From the cell containing the given text, extract its center point as (X, Y) coordinate. 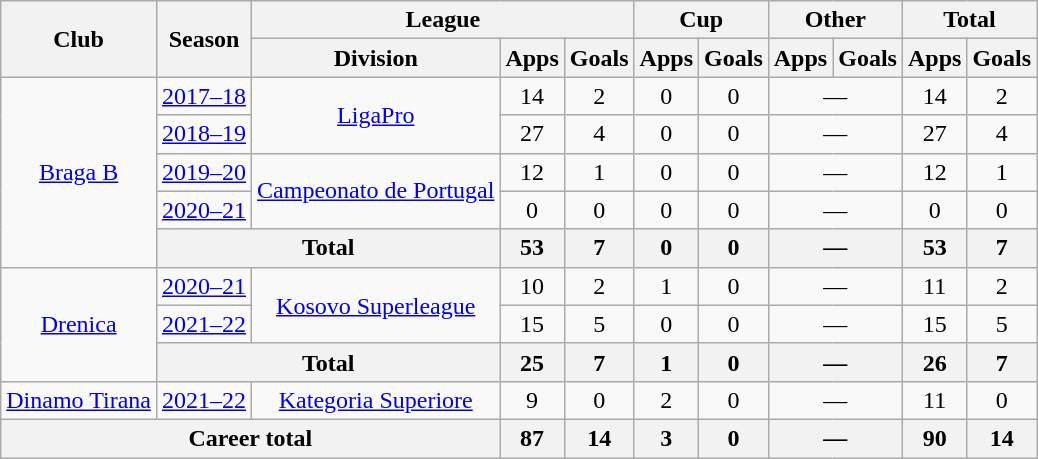
Dinamo Tirana (79, 400)
10 (532, 286)
26 (934, 362)
Campeonato de Portugal (376, 191)
87 (532, 438)
Career total (250, 438)
25 (532, 362)
Cup (701, 20)
3 (666, 438)
League (444, 20)
Season (204, 39)
Kategoria Superiore (376, 400)
Club (79, 39)
Kosovo Superleague (376, 305)
Drenica (79, 324)
9 (532, 400)
90 (934, 438)
2017–18 (204, 96)
Other (835, 20)
Braga B (79, 172)
2018–19 (204, 134)
2019–20 (204, 172)
LigaPro (376, 115)
Division (376, 58)
